Extract the (x, y) coordinate from the center of the cell holding the provided text.  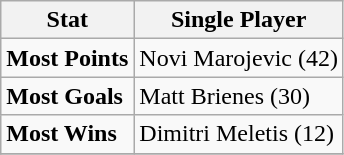
Most Points (68, 58)
Novi Marojevic (42) (239, 58)
Dimitri Meletis (12) (239, 134)
Most Wins (68, 134)
Stat (68, 20)
Matt Brienes (30) (239, 96)
Most Goals (68, 96)
Single Player (239, 20)
